Find where the given text appears and provide that cell's center as [x, y] coordinate. 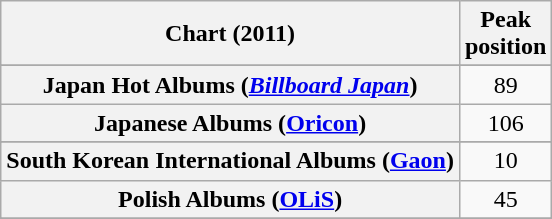
Japanese Albums (Oricon) [230, 123]
South Korean International Albums (Gaon) [230, 161]
106 [505, 123]
Polish Albums (OLiS) [230, 199]
45 [505, 199]
10 [505, 161]
Japan Hot Albums (Billboard Japan) [230, 85]
Chart (2011) [230, 34]
Peakposition [505, 34]
89 [505, 85]
